Capture the cell that displays the provided text and extract its [X, Y] central coordinate. 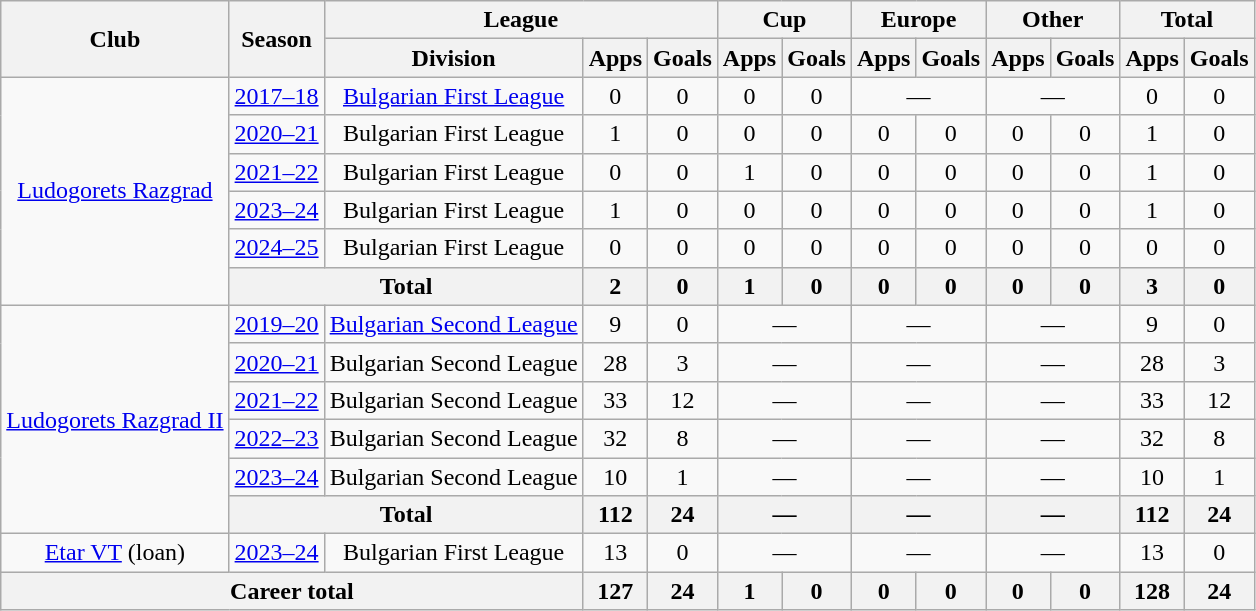
Other [1053, 20]
127 [615, 591]
Ludogorets Razgrad [115, 191]
2 [615, 286]
Cup [784, 20]
2019–20 [276, 324]
Europe [918, 20]
Season [276, 39]
Career total [292, 591]
Division [454, 58]
2022–23 [276, 438]
2017–18 [276, 96]
Ludogorets Razgrad II [115, 419]
128 [1152, 591]
2024–25 [276, 248]
Club [115, 39]
League [520, 20]
Etar VT (loan) [115, 553]
